From the cell containing the given text, extract its center point as [X, Y] coordinate. 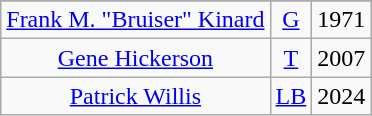
Patrick Willis [136, 96]
1971 [342, 20]
2007 [342, 58]
Gene Hickerson [136, 58]
T [291, 58]
G [291, 20]
2024 [342, 96]
Frank M. "Bruiser" Kinard [136, 20]
LB [291, 96]
